Return (x, y) of the center of cell containing provided text 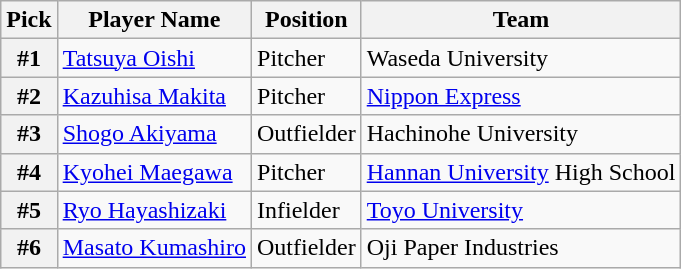
#2 (29, 96)
Nippon Express (521, 96)
Pick (29, 20)
Shogo Akiyama (154, 134)
Oji Paper Industries (521, 248)
Infielder (307, 210)
#5 (29, 210)
Position (307, 20)
Waseda University (521, 58)
#1 (29, 58)
#3 (29, 134)
Kyohei Maegawa (154, 172)
Masato Kumashiro (154, 248)
#6 (29, 248)
Player Name (154, 20)
#4 (29, 172)
Hannan University High School (521, 172)
Tatsuya Oishi (154, 58)
Ryo Hayashizaki (154, 210)
Kazuhisa Makita (154, 96)
Team (521, 20)
Toyo University (521, 210)
Hachinohe University (521, 134)
